Find where the given text appears and provide that cell's center as [x, y] coordinate. 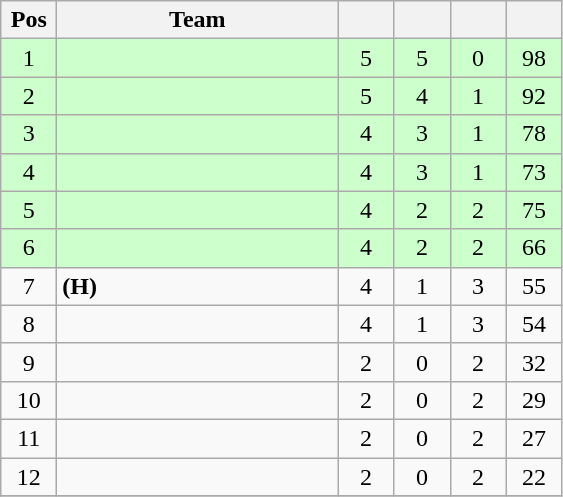
12 [29, 477]
Pos [29, 20]
11 [29, 438]
55 [534, 286]
6 [29, 248]
10 [29, 400]
98 [534, 58]
9 [29, 362]
29 [534, 400]
73 [534, 172]
78 [534, 134]
54 [534, 324]
92 [534, 96]
66 [534, 248]
75 [534, 210]
(H) [198, 286]
32 [534, 362]
7 [29, 286]
Team [198, 20]
8 [29, 324]
22 [534, 477]
27 [534, 438]
